Output the (X, Y) coordinate of the center of the cell containing the given text.  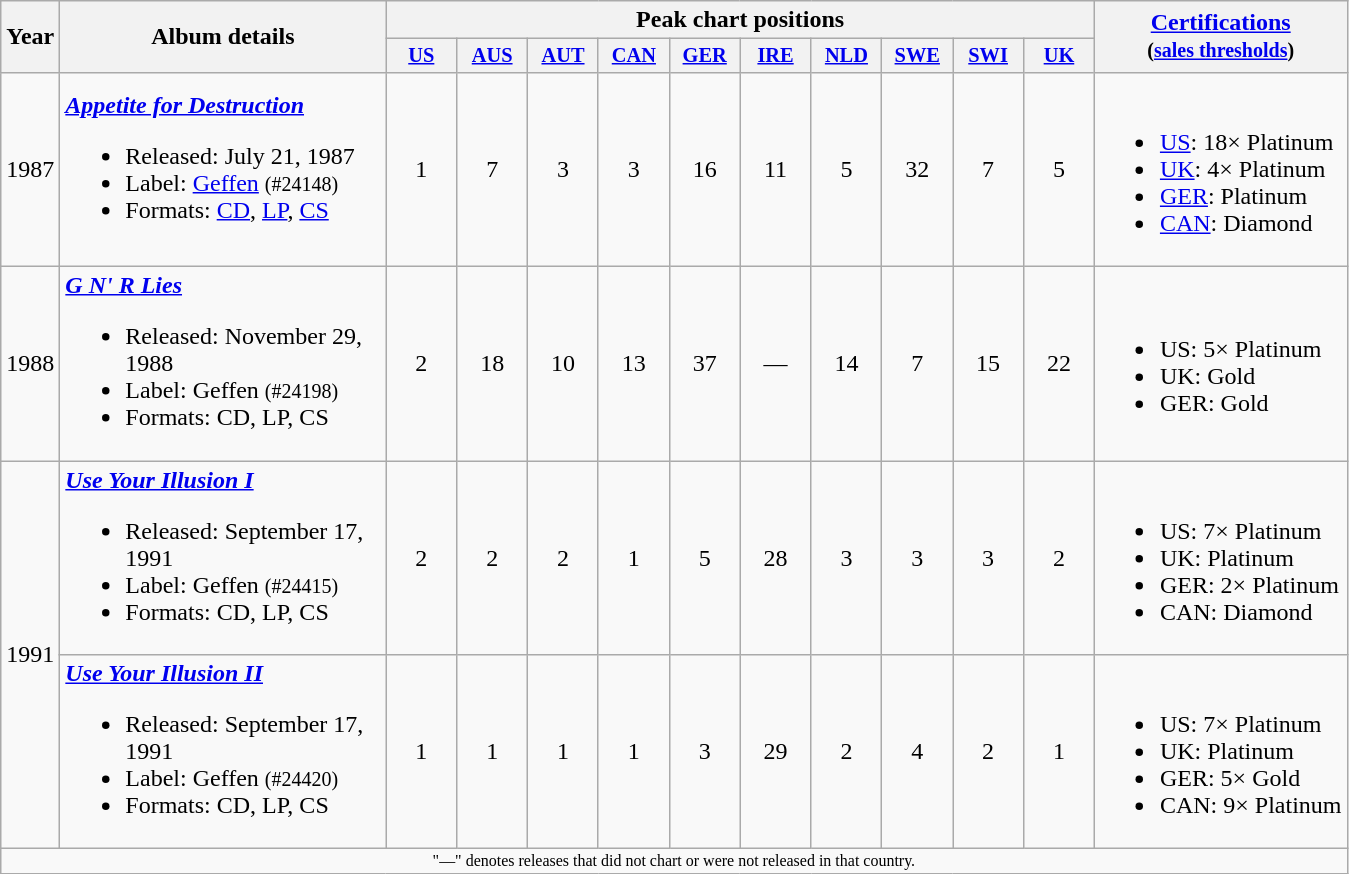
14 (846, 364)
Certifications(sales thresholds) (1220, 37)
13 (634, 364)
1987 (30, 169)
IRE (776, 56)
US (422, 56)
G N' R LiesReleased: November 29, 1988Label: Geffen (#24198)Formats: CD, LP, CS (223, 364)
10 (564, 364)
32 (918, 169)
"—" denotes releases that did not chart or were not released in that country. (674, 861)
1991 (30, 655)
Use Your Illusion IIReleased: September 17, 1991Label: Geffen (#24420)Formats: CD, LP, CS (223, 752)
UK (1060, 56)
Year (30, 37)
SWI (988, 56)
Appetite for DestructionReleased: July 21, 1987Label: Geffen (#24148)Formats: CD, LP, CS (223, 169)
AUS (492, 56)
US: 7× PlatinumUK: PlatinumGER: 2× PlatinumCAN: Diamond (1220, 558)
16 (704, 169)
SWE (918, 56)
Album details (223, 37)
18 (492, 364)
US: 18× PlatinumUK: 4× PlatinumGER: PlatinumCAN: Diamond (1220, 169)
Peak chart positions (740, 20)
11 (776, 169)
CAN (634, 56)
1988 (30, 364)
— (776, 364)
GER (704, 56)
22 (1060, 364)
37 (704, 364)
28 (776, 558)
US: 5× PlatinumUK: GoldGER: Gold (1220, 364)
US: 7× PlatinumUK: PlatinumGER: 5× GoldCAN: 9× Platinum (1220, 752)
Use Your Illusion IReleased: September 17, 1991Label: Geffen (#24415)Formats: CD, LP, CS (223, 558)
NLD (846, 56)
15 (988, 364)
29 (776, 752)
AUT (564, 56)
4 (918, 752)
